Return [x, y] of the center of cell containing provided text 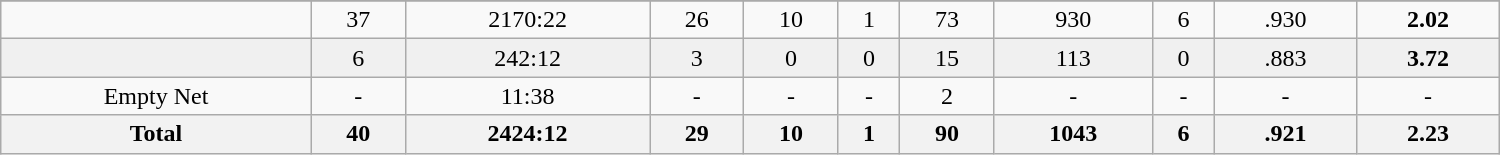
Total [156, 134]
2.23 [1428, 134]
90 [947, 134]
242:12 [527, 58]
113 [1074, 58]
15 [947, 58]
930 [1074, 20]
37 [358, 20]
26 [697, 20]
3.72 [1428, 58]
2 [947, 96]
3 [697, 58]
1043 [1074, 134]
29 [697, 134]
40 [358, 134]
73 [947, 20]
Empty Net [156, 96]
2.02 [1428, 20]
.930 [1285, 20]
2424:12 [527, 134]
2170:22 [527, 20]
.883 [1285, 58]
11:38 [527, 96]
.921 [1285, 134]
